From the cell containing the given text, extract its center point as [X, Y] coordinate. 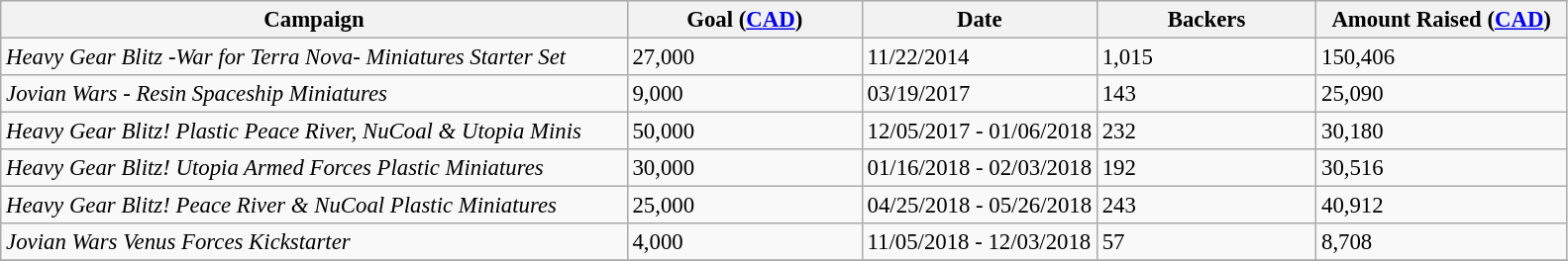
30,516 [1442, 168]
4,000 [745, 242]
11/05/2018 - 12/03/2018 [979, 242]
12/05/2017 - 01/06/2018 [979, 131]
Jovian Wars - Resin Spaceship Miniatures [314, 94]
8,708 [1442, 242]
04/25/2018 - 05/26/2018 [979, 206]
Heavy Gear Blitz! Utopia Armed Forces Plastic Miniatures [314, 168]
Heavy Gear Blitz! Peace River & NuCoal Plastic Miniatures [314, 206]
40,912 [1442, 206]
01/16/2018 - 02/03/2018 [979, 168]
Heavy Gear Blitz! Plastic Peace River, NuCoal & Utopia Minis [314, 131]
Goal (CAD) [745, 20]
25,090 [1442, 94]
27,000 [745, 57]
Jovian Wars Venus Forces Kickstarter [314, 242]
03/19/2017 [979, 94]
Campaign [314, 20]
232 [1206, 131]
143 [1206, 94]
25,000 [745, 206]
Date [979, 20]
57 [1206, 242]
Amount Raised (CAD) [1442, 20]
150,406 [1442, 57]
50,000 [745, 131]
1,015 [1206, 57]
243 [1206, 206]
Backers [1206, 20]
Heavy Gear Blitz -War for Terra Nova- Miniatures Starter Set [314, 57]
11/22/2014 [979, 57]
192 [1206, 168]
30,180 [1442, 131]
9,000 [745, 94]
30,000 [745, 168]
